Output the [x, y] coordinate of the center of the cell containing the given text.  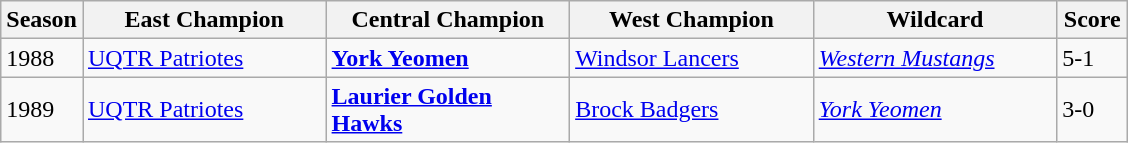
East Champion [204, 20]
Brock Badgers [692, 110]
5-1 [1092, 58]
Western Mustangs [935, 58]
3-0 [1092, 110]
Score [1092, 20]
Central Champion [448, 20]
1988 [42, 58]
Wildcard [935, 20]
Windsor Lancers [692, 58]
1989 [42, 110]
Laurier Golden Hawks [448, 110]
Season [42, 20]
West Champion [692, 20]
